Detect which cell encompasses the target text, then output its (x, y) center coordinate. 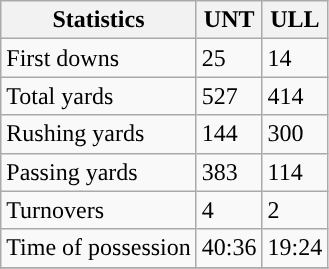
Total yards (99, 96)
300 (295, 134)
25 (229, 58)
ULL (295, 20)
Statistics (99, 20)
Turnovers (99, 210)
527 (229, 96)
2 (295, 210)
UNT (229, 20)
19:24 (295, 248)
414 (295, 96)
114 (295, 172)
40:36 (229, 248)
Rushing yards (99, 134)
Time of possession (99, 248)
383 (229, 172)
Passing yards (99, 172)
First downs (99, 58)
144 (229, 134)
4 (229, 210)
14 (295, 58)
